Search for the cell housing the specified text and yield its [X, Y] center coordinate. 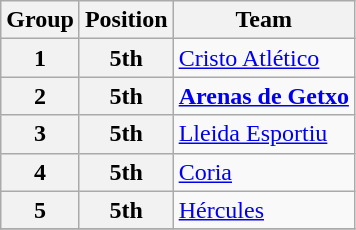
3 [40, 134]
5 [40, 210]
Position [126, 20]
Group [40, 20]
Arenas de Getxo [264, 96]
Hércules [264, 210]
1 [40, 58]
4 [40, 172]
2 [40, 96]
Team [264, 20]
Coria [264, 172]
Lleida Esportiu [264, 134]
Cristo Atlético [264, 58]
